Return the [x, y] coordinate for the center point of the cell that contains the specified text.  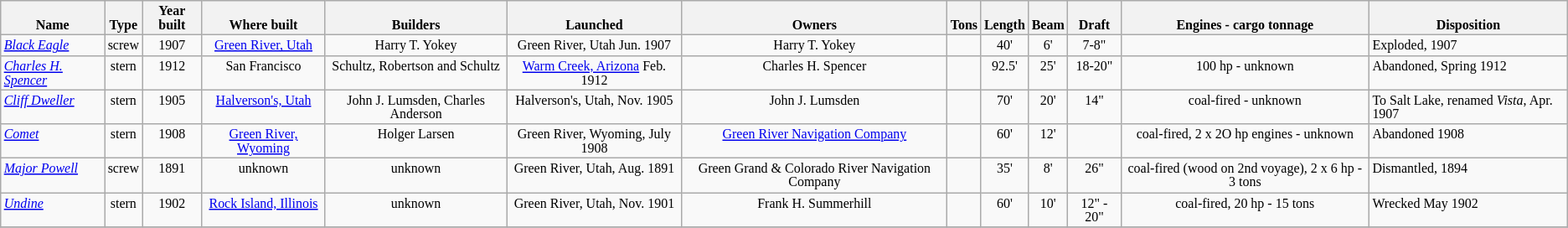
coal-fired, 20 hp - 15 tons [1245, 210]
70' [1005, 107]
Green Grand & Colorado River Navigation Company [814, 176]
Green River Navigation Company [814, 141]
10' [1049, 210]
coal-fired - unknown [1245, 107]
coal-fired (wood on 2nd voyage), 2 x 6 hp - 3 tons [1245, 176]
Owners [814, 18]
1912 [173, 72]
7-8" [1094, 45]
Abandoned 1908 [1467, 141]
Schultz, Robertson and Schultz [415, 72]
Major Powell [53, 176]
25' [1049, 72]
Length [1005, 18]
40' [1005, 45]
Rock Island, Illinois [263, 210]
Year built [173, 18]
Comet [53, 141]
Builders [415, 18]
Dismantled, 1894 [1467, 176]
1907 [173, 45]
Beam [1049, 18]
John J. Lumsden, Charles Anderson [415, 107]
Green River, Utah Jun. 1907 [595, 45]
San Francisco [263, 72]
1891 [173, 176]
Draft [1094, 18]
35' [1005, 176]
Name [53, 18]
Halverson's, Utah, Nov. 1905 [595, 107]
6' [1049, 45]
Green River, Utah, Nov. 1901 [595, 210]
Launched [595, 18]
Halverson's, Utah [263, 107]
Green River, Wyoming [263, 141]
Black Eagle [53, 45]
Engines - cargo tonnage [1245, 18]
20' [1049, 107]
1902 [173, 210]
12' [1049, 141]
18-20" [1094, 72]
To Salt Lake, renamed Vista, Apr. 1907 [1467, 107]
Exploded, 1907 [1467, 45]
Cliff Dweller [53, 107]
Frank H. Summerhill [814, 210]
14" [1094, 107]
Green River, Utah, Aug. 1891 [595, 176]
1905 [173, 107]
12" - 20" [1094, 210]
Warm Creek, Arizona Feb. 1912 [595, 72]
coal-fired, 2 x 2O hp engines - unknown [1245, 141]
Abandoned, Spring 1912 [1467, 72]
Undine [53, 210]
Type [124, 18]
Holger Larsen [415, 141]
1908 [173, 141]
92.5' [1005, 72]
8' [1049, 176]
Tons [964, 18]
John J. Lumsden [814, 107]
100 hp - unknown [1245, 72]
26" [1094, 176]
Wrecked May 1902 [1467, 210]
Disposition [1467, 18]
Where built [263, 18]
Green River, Utah [263, 45]
Green River, Wyoming, July 1908 [595, 141]
